Provide the [x, y] coordinate of the cell's center where the given text is located.  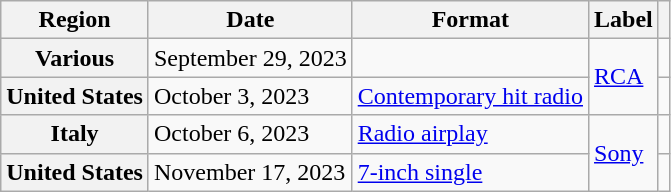
7-inch single [470, 172]
September 29, 2023 [250, 58]
Various [75, 58]
Radio airplay [470, 134]
Label [624, 20]
Contemporary hit radio [470, 96]
Sony [624, 153]
RCA [624, 77]
Region [75, 20]
Format [470, 20]
November 17, 2023 [250, 172]
October 6, 2023 [250, 134]
Italy [75, 134]
Date [250, 20]
October 3, 2023 [250, 96]
